Return the (X, Y) coordinate for the center point of the cell that contains the specified text.  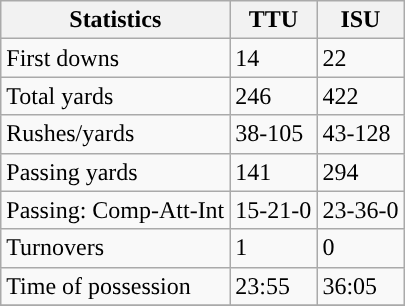
246 (274, 96)
Passing: Comp-Att-Int (116, 210)
38-105 (274, 134)
ISU (360, 20)
Turnovers (116, 248)
22 (360, 58)
141 (274, 172)
Time of possession (116, 286)
14 (274, 58)
422 (360, 96)
23:55 (274, 286)
294 (360, 172)
15-21-0 (274, 210)
TTU (274, 20)
First downs (116, 58)
Passing yards (116, 172)
Statistics (116, 20)
1 (274, 248)
Total yards (116, 96)
0 (360, 248)
Rushes/yards (116, 134)
36:05 (360, 286)
43-128 (360, 134)
23-36-0 (360, 210)
